Find where the given text appears and provide that cell's center as (x, y) coordinate. 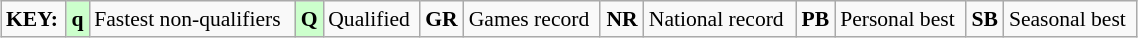
Fastest non-qualifiers (192, 19)
Q (309, 19)
Games record (532, 19)
GR (442, 19)
Qualified (371, 19)
q (78, 19)
SB (985, 19)
National record (720, 19)
Personal best (900, 19)
KEY: (34, 19)
Seasonal best (1070, 19)
NR (622, 19)
PB (816, 19)
